Detect which cell encompasses the target text, then output its (x, y) center coordinate. 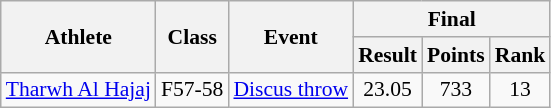
Rank (520, 55)
733 (456, 90)
Points (456, 55)
23.05 (388, 90)
Final (452, 19)
Class (192, 36)
Tharwh Al Hajaj (78, 90)
Athlete (78, 36)
F57-58 (192, 90)
13 (520, 90)
Event (290, 36)
Result (388, 55)
Discus throw (290, 90)
